Return the [X, Y] coordinate for the center point of the cell that contains the specified text.  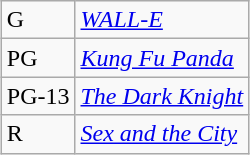
PG [38, 58]
G [38, 20]
Kung Fu Panda [162, 58]
Sex and the City [162, 134]
R [38, 134]
WALL-E [162, 20]
PG-13 [38, 96]
The Dark Knight [162, 96]
